Pinpoint the cell where the given text exists, returning its (x, y) midpoint coordinate. 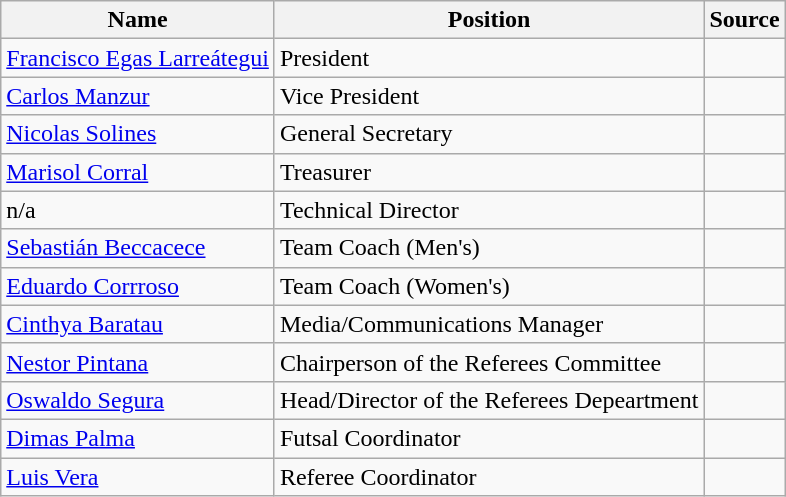
Nestor Pintana (138, 362)
Position (489, 20)
Head/Director of the Referees Depeartment (489, 400)
Dimas Palma (138, 438)
Source (744, 20)
Oswaldo Segura (138, 400)
Name (138, 20)
Futsal Coordinator (489, 438)
Cinthya Baratau (138, 324)
Luis Vera (138, 477)
Nicolas Solines (138, 134)
Chairperson of the Referees Committee (489, 362)
Treasurer (489, 172)
Sebastián Beccacece (138, 248)
Francisco Egas Larreátegui (138, 58)
Referee Coordinator (489, 477)
Carlos Manzur (138, 96)
n/a (138, 210)
Team Coach (Men's) (489, 248)
General Secretary (489, 134)
President (489, 58)
Vice President (489, 96)
Eduardo Corrroso (138, 286)
Media/Communications Manager (489, 324)
Marisol Corral (138, 172)
Technical Director (489, 210)
Team Coach (Women's) (489, 286)
